Extract the (X, Y) coordinate from the center of the cell holding the provided text.  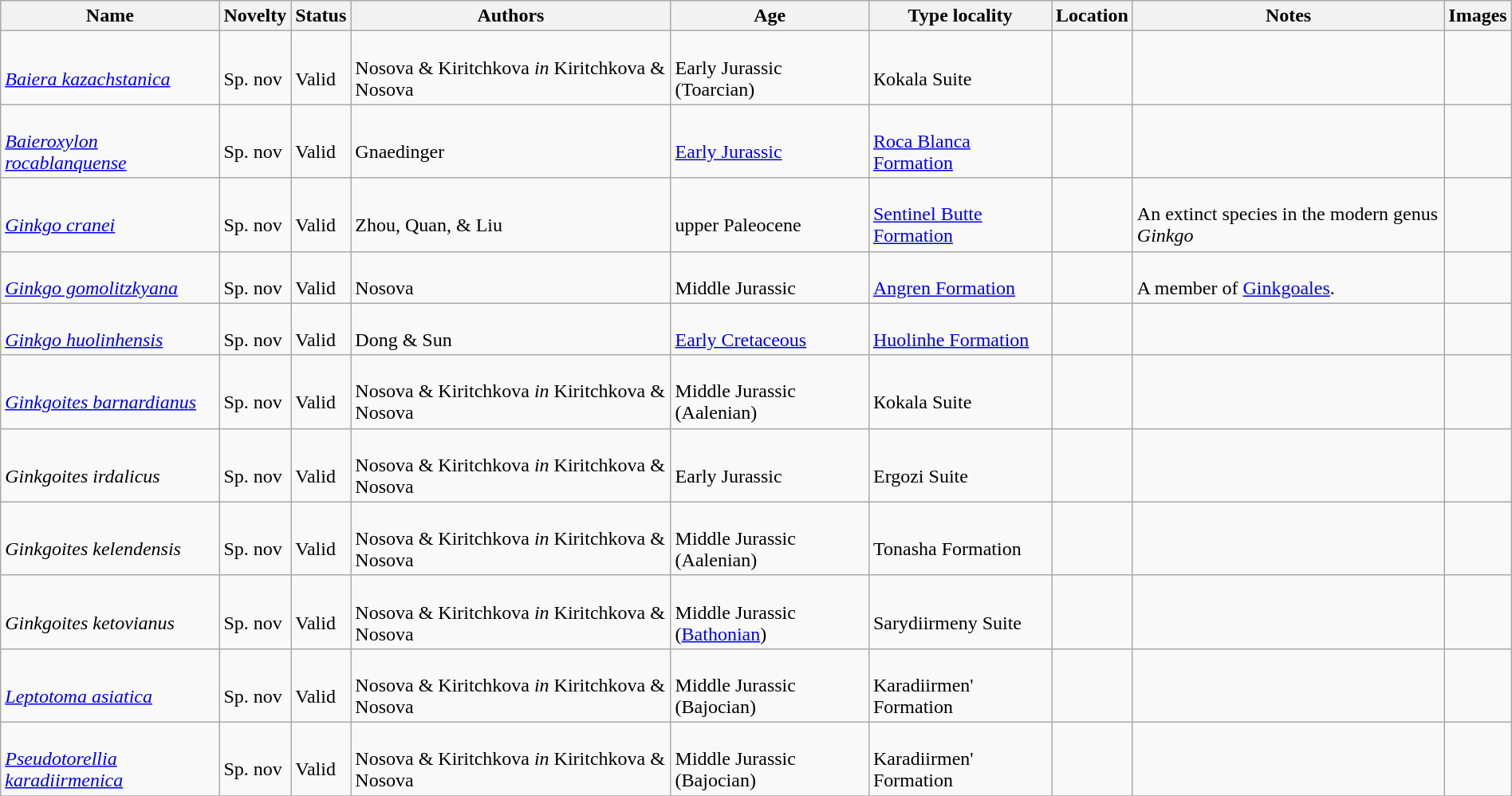
Tonasha Formation (960, 538)
Name (110, 16)
Baiera kazachstanica (110, 68)
Ginkgo gomolitzkyana (110, 278)
Gnaedinger (510, 141)
Leptotoma asiatica (110, 685)
Nosova (510, 278)
Roca Blanca Formation (960, 141)
Early Cretaceous (770, 329)
Ginkgoites ketovianus (110, 612)
Sarydiirmeny Suite (960, 612)
Huolinhe Formation (960, 329)
Ginkgoites barnardianus (110, 392)
Ginkgo cranei (110, 215)
Notes (1289, 16)
Dong & Sun (510, 329)
Early Jurassic (Toarcian) (770, 68)
Type locality (960, 16)
Baieroxylon rocablanquense (110, 141)
Age (770, 16)
Images (1478, 16)
Middle Jurassic (770, 278)
Novelty (255, 16)
Ginkgoites irdalicus (110, 465)
upper Paleocene (770, 215)
An extinct species in the modern genus Ginkgo (1289, 215)
Ginkgoites kelendensis (110, 538)
Angren Formation (960, 278)
Status (321, 16)
Authors (510, 16)
Middle Jurassic (Bathonian) (770, 612)
Ginkgo huolinhensis (110, 329)
Zhou, Quan, & Liu (510, 215)
Pseudotorellia karadiirmenica (110, 759)
A member of Ginkgoales. (1289, 278)
Location (1093, 16)
Ergozi Suite (960, 465)
Sentinel Butte Formation (960, 215)
